For the text-containing cell, return its midpoint in (X, Y) coordinate format. 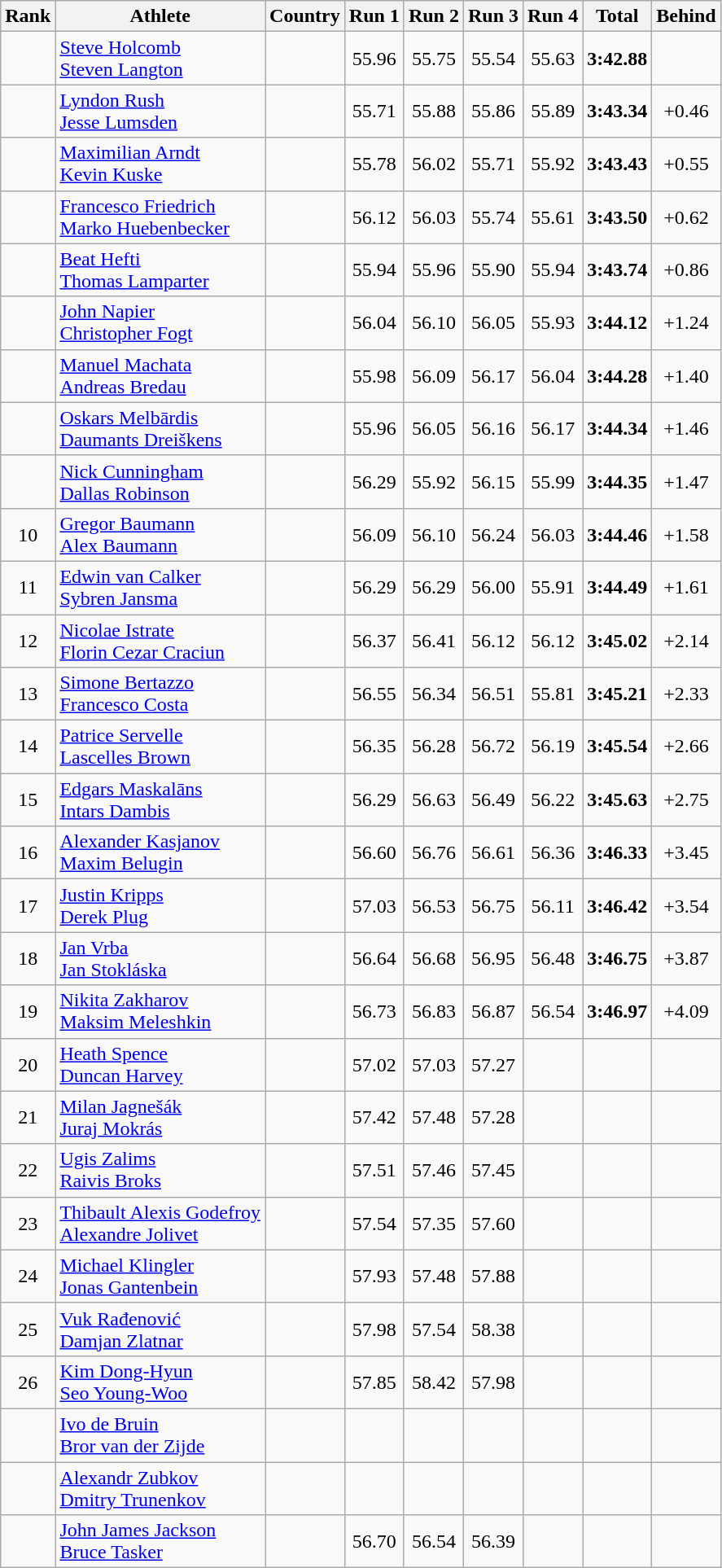
3:45.63 (617, 799)
56.41 (433, 640)
57.28 (493, 1117)
56.16 (493, 428)
+1.61 (686, 588)
Lyndon RushJesse Lumsden (160, 111)
55.86 (493, 111)
Thibault Alexis GodefroyAlexandre Jolivet (160, 1223)
Beat HeftiThomas Lamparter (160, 270)
20 (28, 1065)
Gregor BaumannAlex Baumann (160, 534)
56.72 (493, 747)
56.83 (433, 1011)
Patrice ServelleLascelles Brown (160, 747)
+2.75 (686, 799)
22 (28, 1171)
56.24 (493, 534)
3:45.21 (617, 694)
11 (28, 588)
+3.87 (686, 959)
14 (28, 747)
+0.86 (686, 270)
Simone BertazzoFrancesco Costa (160, 694)
56.76 (433, 853)
56.53 (433, 905)
3:46.97 (617, 1011)
57.88 (493, 1277)
56.61 (493, 853)
57.46 (433, 1171)
55.90 (493, 270)
Justin KrippsDerek Plug (160, 905)
+2.66 (686, 747)
Total (617, 16)
+1.24 (686, 322)
55.61 (554, 217)
3:46.33 (617, 853)
Ivo de BruinBror van der Zijde (160, 1434)
56.34 (433, 694)
21 (28, 1117)
55.54 (493, 59)
3:44.12 (617, 322)
Edwin van CalkerSybren Jansma (160, 588)
3:43.50 (617, 217)
Oskars MelbārdisDaumants Dreiškens (160, 428)
+0.55 (686, 164)
Kim Dong-HyunSeo Young-Woo (160, 1382)
57.42 (374, 1117)
Run 2 (433, 16)
57.27 (493, 1065)
19 (28, 1011)
Edgars MaskalānsIntars Dambis (160, 799)
+1.40 (686, 376)
56.70 (374, 1542)
Steve HolcombSteven Langton (160, 59)
57.60 (493, 1223)
56.87 (493, 1011)
Heath SpenceDuncan Harvey (160, 1065)
3:45.02 (617, 640)
57.45 (493, 1171)
Run 3 (493, 16)
55.88 (433, 111)
55.74 (493, 217)
56.11 (554, 905)
56.22 (554, 799)
3:45.54 (617, 747)
56.60 (374, 853)
57.35 (433, 1223)
+2.14 (686, 640)
55.89 (554, 111)
56.28 (433, 747)
Run 4 (554, 16)
+1.47 (686, 482)
56.39 (493, 1542)
Maximilian ArndtKevin Kuske (160, 164)
Run 1 (374, 16)
56.63 (433, 799)
12 (28, 640)
17 (28, 905)
26 (28, 1382)
56.36 (554, 853)
Behind (686, 16)
+0.62 (686, 217)
3:44.34 (617, 428)
56.49 (493, 799)
Milan JagnešákJuraj Mokrás (160, 1117)
3:43.43 (617, 164)
24 (28, 1277)
56.37 (374, 640)
Nicolae IstrateFlorin Cezar Craciun (160, 640)
55.98 (374, 376)
57.85 (374, 1382)
58.42 (433, 1382)
55.91 (554, 588)
15 (28, 799)
56.35 (374, 747)
56.15 (493, 482)
56.64 (374, 959)
+2.33 (686, 694)
10 (28, 534)
18 (28, 959)
Rank (28, 16)
+4.09 (686, 1011)
Nikita ZakharovMaksim Meleshkin (160, 1011)
Ugis ZalimsRaivis Broks (160, 1171)
Francesco FriedrichMarko Huebenbecker (160, 217)
55.93 (554, 322)
3:44.49 (617, 588)
55.99 (554, 482)
Vuk RađenovićDamjan Zlatnar (160, 1329)
56.68 (433, 959)
57.51 (374, 1171)
25 (28, 1329)
3:43.34 (617, 111)
23 (28, 1223)
Athlete (160, 16)
16 (28, 853)
55.75 (433, 59)
56.51 (493, 694)
3:46.75 (617, 959)
56.95 (493, 959)
3:43.74 (617, 270)
Nick CunninghamDallas Robinson (160, 482)
3:44.28 (617, 376)
56.00 (493, 588)
58.38 (493, 1329)
John NapierChristopher Fogt (160, 322)
John James JacksonBruce Tasker (160, 1542)
3:42.88 (617, 59)
+3.54 (686, 905)
Michael KlinglerJonas Gantenbein (160, 1277)
13 (28, 694)
56.75 (493, 905)
56.55 (374, 694)
56.73 (374, 1011)
56.48 (554, 959)
55.78 (374, 164)
Manuel MachataAndreas Bredau (160, 376)
56.19 (554, 747)
Alexander KasjanovMaxim Belugin (160, 853)
3:46.42 (617, 905)
3:44.46 (617, 534)
3:44.35 (617, 482)
Jan VrbaJan Stokláska (160, 959)
+1.46 (686, 428)
+1.58 (686, 534)
57.93 (374, 1277)
Country (305, 16)
56.02 (433, 164)
+0.46 (686, 111)
55.63 (554, 59)
55.81 (554, 694)
57.02 (374, 1065)
+3.45 (686, 853)
Alexandr ZubkovDmitry Trunenkov (160, 1488)
